Return the (x, y) coordinate for the center point of the cell that contains the specified text.  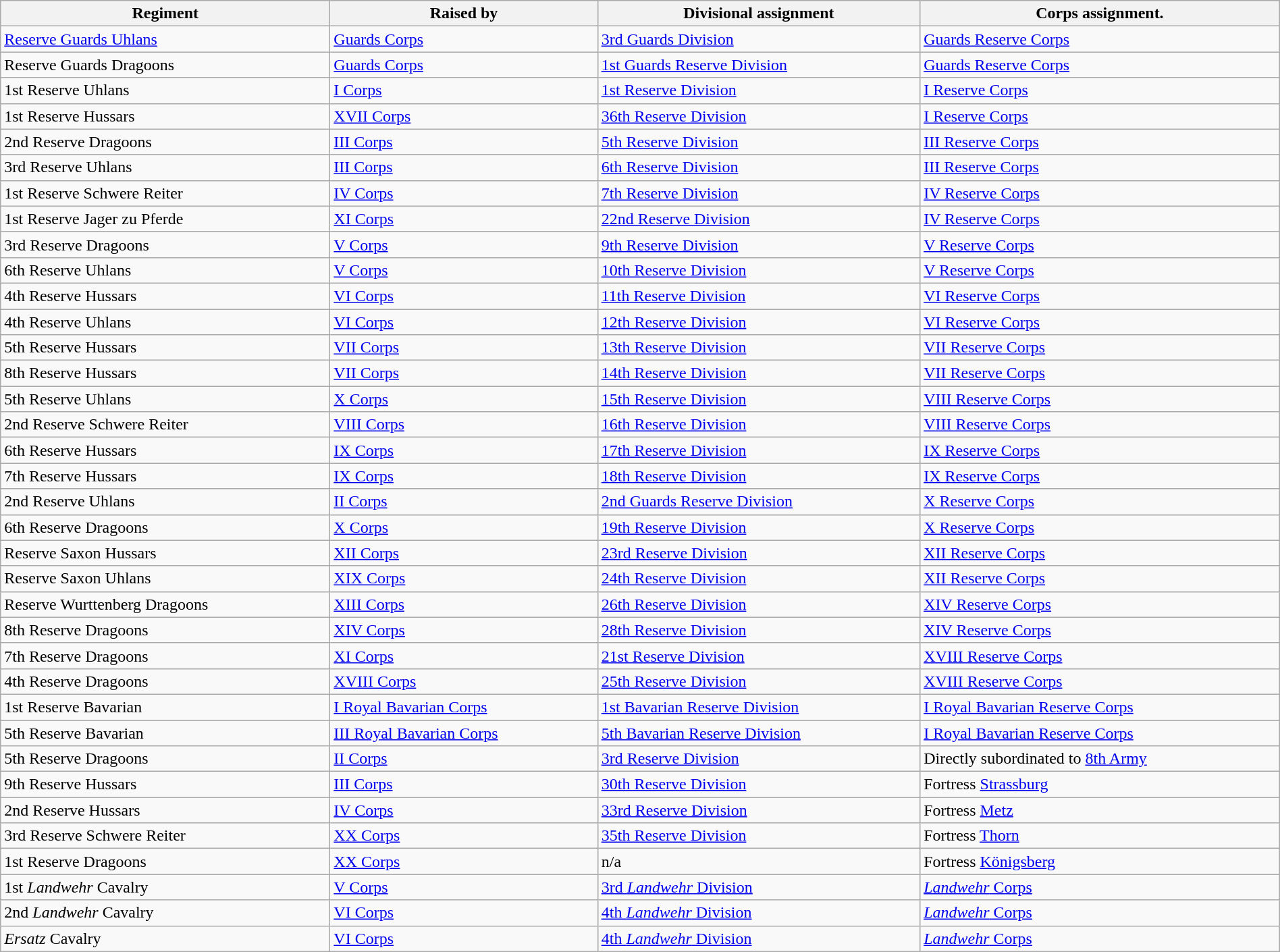
III Royal Bavarian Corps (464, 733)
XIV Corps (464, 630)
2nd Landwehr Cavalry (165, 913)
3rd Reserve Dragoons (165, 244)
I Corps (464, 90)
3rd Reserve Uhlans (165, 167)
15th Reserve Division (759, 399)
6th Reserve Dragoons (165, 527)
1st Reserve Jager zu Pferde (165, 219)
XIII Corps (464, 604)
5th Reserve Division (759, 142)
1st Reserve Schwere Reiter (165, 193)
16th Reserve Division (759, 425)
Reserve Saxon Hussars (165, 553)
Reserve Wurttenberg Dragoons (165, 604)
XII Corps (464, 553)
1st Reserve Bavarian (165, 707)
Reserve Guards Dragoons (165, 65)
5th Reserve Hussars (165, 348)
Divisional assignment (759, 14)
5th Reserve Bavarian (165, 733)
6th Reserve Hussars (165, 450)
35th Reserve Division (759, 836)
Ersatz Cavalry (165, 938)
Directly subordinated to 8th Army (1100, 759)
12th Reserve Division (759, 322)
2nd Reserve Schwere Reiter (165, 425)
19th Reserve Division (759, 527)
24th Reserve Division (759, 579)
9th Reserve Division (759, 244)
33rd Reserve Division (759, 810)
1st Reserve Dragoons (165, 862)
7th Reserve Dragoons (165, 656)
6th Reserve Division (759, 167)
4th Reserve Dragoons (165, 681)
3rd Guards Division (759, 39)
XIX Corps (464, 579)
3rd Landwehr Division (759, 887)
Fortress Thorn (1100, 836)
9th Reserve Hussars (165, 785)
1st Reserve Division (759, 90)
11th Reserve Division (759, 296)
30th Reserve Division (759, 785)
Reserve Saxon Uhlans (165, 579)
7th Reserve Division (759, 193)
1st Landwehr Cavalry (165, 887)
8th Reserve Hussars (165, 373)
2nd Reserve Uhlans (165, 502)
26th Reserve Division (759, 604)
3rd Reserve Schwere Reiter (165, 836)
2nd Guards Reserve Division (759, 502)
7th Reserve Hussars (165, 476)
n/a (759, 862)
1st Reserve Uhlans (165, 90)
1st Bavarian Reserve Division (759, 707)
3rd Reserve Division (759, 759)
18th Reserve Division (759, 476)
21st Reserve Division (759, 656)
XVII Corps (464, 116)
Raised by (464, 14)
Fortress Metz (1100, 810)
8th Reserve Dragoons (165, 630)
4th Reserve Hussars (165, 296)
10th Reserve Division (759, 270)
28th Reserve Division (759, 630)
14th Reserve Division (759, 373)
Fortress Königsberg (1100, 862)
36th Reserve Division (759, 116)
4th Reserve Uhlans (165, 322)
Reserve Guards Uhlans (165, 39)
23rd Reserve Division (759, 553)
1st Reserve Hussars (165, 116)
5th Bavarian Reserve Division (759, 733)
13th Reserve Division (759, 348)
XVIII Corps (464, 681)
2nd Reserve Dragoons (165, 142)
Regiment (165, 14)
I Royal Bavarian Corps (464, 707)
17th Reserve Division (759, 450)
VIII Corps (464, 425)
5th Reserve Dragoons (165, 759)
2nd Reserve Hussars (165, 810)
1st Guards Reserve Division (759, 65)
Fortress Strassburg (1100, 785)
22nd Reserve Division (759, 219)
Corps assignment. (1100, 14)
25th Reserve Division (759, 681)
6th Reserve Uhlans (165, 270)
5th Reserve Uhlans (165, 399)
